Pinpoint the cell where the given text exists, returning its (x, y) midpoint coordinate. 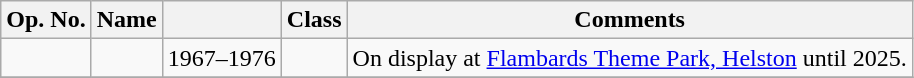
On display at Flambards Theme Park, Helston until 2025. (630, 58)
Class (314, 20)
Name (126, 20)
Op. No. (46, 20)
Comments (630, 20)
1967–1976 (222, 58)
